Find where the given text appears and provide that cell's center as (X, Y) coordinate. 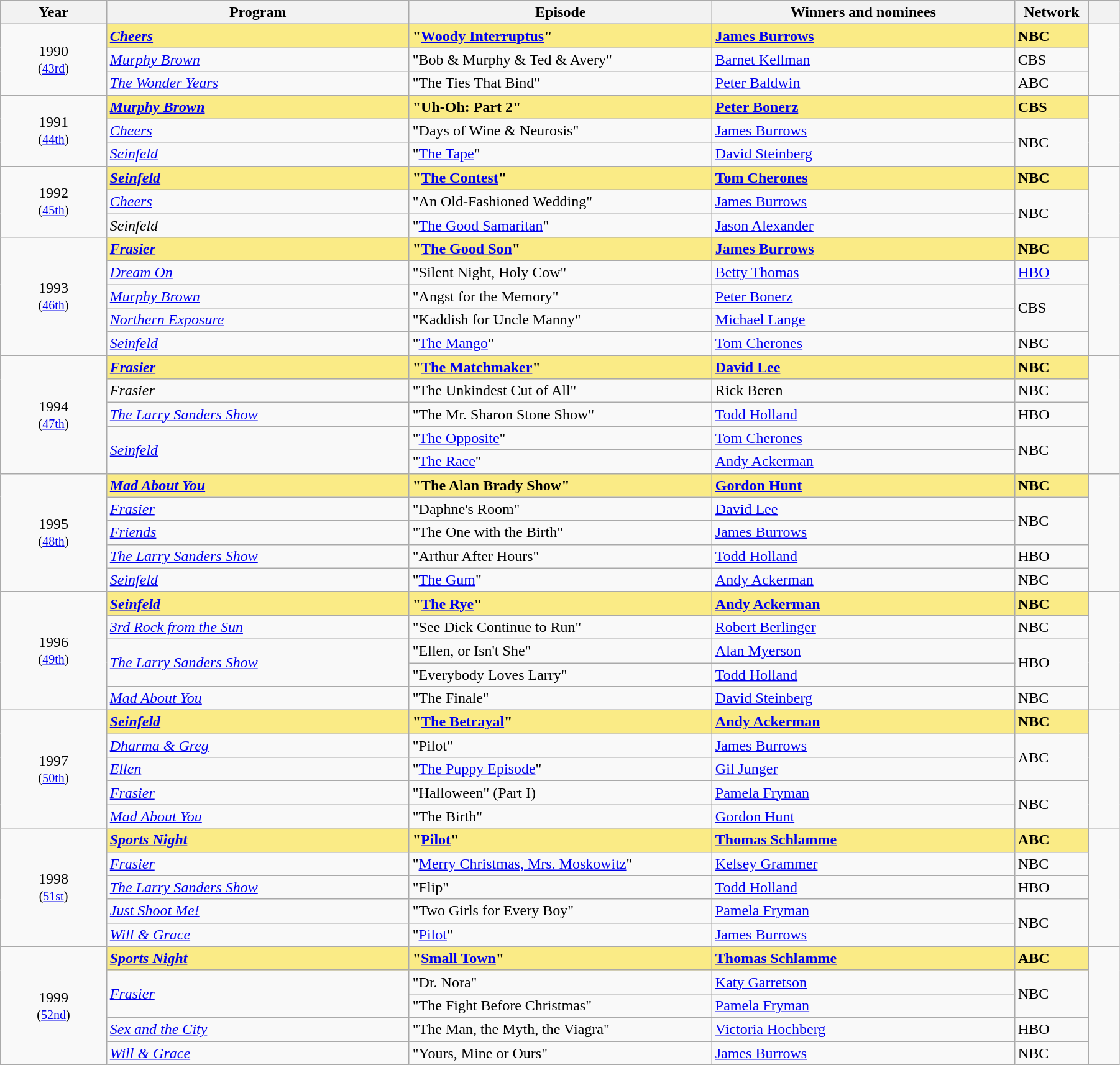
1994(47th) (53, 414)
Northern Exposure (257, 320)
"Angst for the Memory" (561, 296)
"The Mango" (561, 344)
"The Mr. Sharon Stone Show" (561, 414)
Episode (561, 12)
1993(46th) (53, 296)
Year (53, 12)
"The Opposite" (561, 438)
"The Fight Before Christmas" (561, 1005)
1997(50th) (53, 769)
"Yours, Mine or Ours" (561, 1053)
3rd Rock from the Sun (257, 627)
1998(51st) (53, 887)
Dharma & Greg (257, 746)
"The Ties That Bind" (561, 83)
"Halloween" (Part I) (561, 793)
Network (1052, 12)
"Uh-Oh: Part 2" (561, 107)
Just Shoot Me! (257, 911)
"The Puppy Episode" (561, 769)
"The Good Samaritan" (561, 225)
"An Old-Fashioned Wedding" (561, 201)
"Small Town" (561, 958)
"Silent Night, Holy Cow" (561, 272)
"Kaddish for Uncle Manny" (561, 320)
"Everybody Loves Larry" (561, 674)
"The Matchmaker" (561, 367)
"The Gum" (561, 580)
"See Dick Continue to Run" (561, 627)
"The Race" (561, 462)
"Two Girls for Every Boy" (561, 911)
"The Finale" (561, 698)
The Wonder Years (257, 83)
Barnet Kellman (863, 60)
"Days of Wine & Neurosis" (561, 130)
Gil Junger (863, 769)
"Dr. Nora" (561, 982)
"The Rye" (561, 603)
Michael Lange (863, 320)
Ellen (257, 769)
Robert Berlinger (863, 627)
Kelsey Grammer (863, 864)
Jason Alexander (863, 225)
Betty Thomas (863, 272)
Winners and nominees (863, 12)
"The Birth" (561, 816)
"Daphne's Room" (561, 509)
"Arthur After Hours" (561, 556)
"The Unkindest Cut of All" (561, 391)
"Bob & Murphy & Ted & Avery" (561, 60)
Dream On (257, 272)
1996(49th) (53, 651)
"The Tape" (561, 154)
"The One with the Birth" (561, 532)
1995(48th) (53, 532)
"Woody Interruptus" (561, 36)
1992(45th) (53, 201)
Victoria Hochberg (863, 1029)
"Ellen, or Isn't She" (561, 651)
Friends (257, 532)
Sex and the City (257, 1029)
"The Contest" (561, 178)
"The Betrayal" (561, 722)
Peter Baldwin (863, 83)
Alan Myerson (863, 651)
Rick Beren (863, 391)
1991(44th) (53, 130)
Katy Garretson (863, 982)
"Merry Christmas, Mrs. Moskowitz" (561, 864)
"The Good Son" (561, 249)
"Flip" (561, 887)
Program (257, 12)
1990(43rd) (53, 60)
"The Man, the Myth, the Viagra" (561, 1029)
1999(52nd) (53, 1005)
"The Alan Brady Show" (561, 485)
